Output the [X, Y] coordinate of the center of the cell containing the given text.  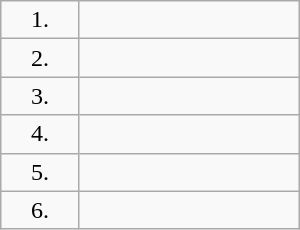
6. [40, 210]
5. [40, 172]
1. [40, 20]
4. [40, 134]
2. [40, 58]
3. [40, 96]
